Find where the given text appears and provide that cell's center as (X, Y) coordinate. 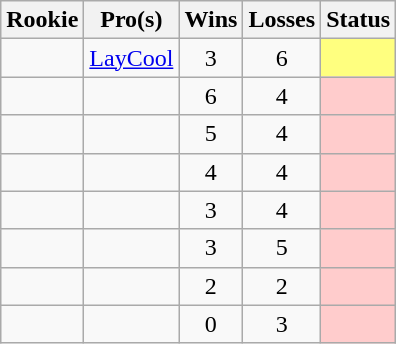
Status (358, 20)
Rookie (42, 20)
LayCool (132, 58)
Losses (282, 20)
0 (211, 324)
Wins (211, 20)
Pro(s) (132, 20)
